Search for the cell housing the specified text and yield its [X, Y] center coordinate. 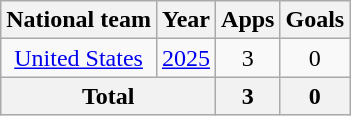
Goals [315, 20]
Year [186, 20]
National team [79, 20]
Apps [248, 20]
United States [79, 58]
Total [108, 96]
2025 [186, 58]
